Determine the (X, Y) coordinate at the center of the cell enclosing the given text.  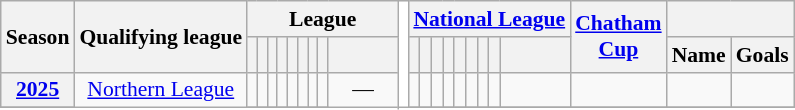
National League (489, 19)
ChathamCup (618, 36)
Name (699, 55)
Qualifying league (160, 36)
League (322, 19)
2025 (38, 90)
— (363, 90)
Season (38, 36)
Northern League (160, 90)
Goals (762, 55)
